Pinpoint the cell where the given text exists, returning its [X, Y] midpoint coordinate. 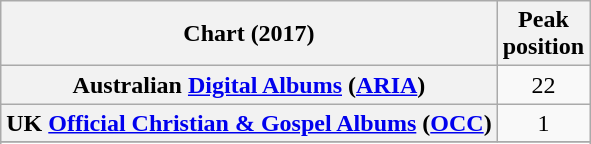
22 [543, 85]
Australian Digital Albums (ARIA) [249, 85]
1 [543, 123]
UK Official Christian & Gospel Albums (OCC) [249, 123]
Peak position [543, 34]
Chart (2017) [249, 34]
